Scan for the cell matching the given text and deliver its (x, y) coordinate at center. 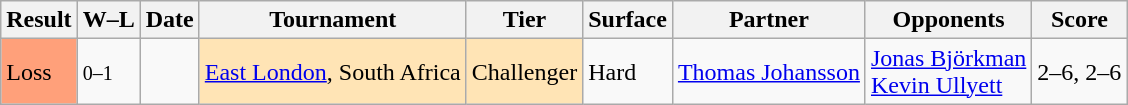
Date (170, 20)
W–L (108, 20)
Challenger (524, 72)
Tournament (332, 20)
Thomas Johansson (768, 72)
Tier (524, 20)
Hard (628, 72)
Surface (628, 20)
East London, South Africa (332, 72)
Opponents (948, 20)
0–1 (108, 72)
Result (39, 20)
2–6, 2–6 (1080, 72)
Loss (39, 72)
Partner (768, 20)
Jonas Björkman Kevin Ullyett (948, 72)
Score (1080, 20)
